Scan for the cell matching the given text and deliver its [X, Y] coordinate at center. 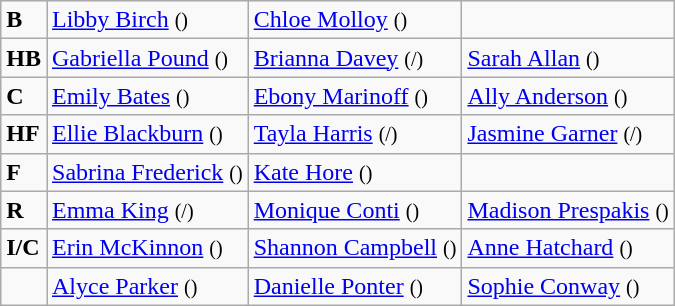
Monique Conti () [355, 210]
Ally Anderson () [568, 96]
Libby Birch () [147, 20]
F [24, 172]
Danielle Ponter () [355, 286]
Sabrina Frederick () [147, 172]
Chloe Molloy () [355, 20]
Tayla Harris (/) [355, 134]
Sophie Conway () [568, 286]
B [24, 20]
Sarah Allan () [568, 58]
Anne Hatchard () [568, 248]
Emily Bates () [147, 96]
R [24, 210]
Ellie Blackburn () [147, 134]
Alyce Parker () [147, 286]
Madison Prespakis () [568, 210]
Jasmine Garner (/) [568, 134]
Kate Hore () [355, 172]
HF [24, 134]
Shannon Campbell () [355, 248]
I/C [24, 248]
Emma King (/) [147, 210]
Ebony Marinoff () [355, 96]
HB [24, 58]
Gabriella Pound () [147, 58]
Erin McKinnon () [147, 248]
C [24, 96]
Brianna Davey (/) [355, 58]
